Output the (X, Y) coordinate of the center of the cell containing the given text.  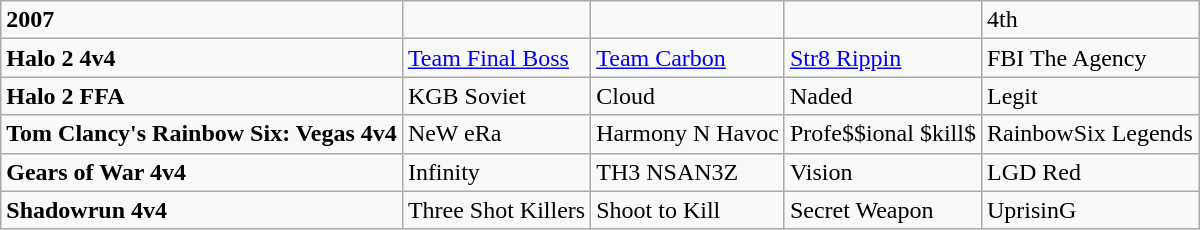
Tom Clancy's Rainbow Six: Vegas 4v4 (202, 134)
Three Shot Killers (496, 210)
Harmony N Havoc (688, 134)
4th (1090, 20)
Naded (882, 96)
Shoot to Kill (688, 210)
Legit (1090, 96)
Cloud (688, 96)
Halo 2 FFA (202, 96)
KGB Soviet (496, 96)
Infinity (496, 172)
Str8 Rippin (882, 58)
Halo 2 4v4 (202, 58)
2007 (202, 20)
UprisinG (1090, 210)
Team Carbon (688, 58)
RainbowSix Legends (1090, 134)
Shadowrun 4v4 (202, 210)
Team Final Boss (496, 58)
Secret Weapon (882, 210)
LGD Red (1090, 172)
Gears of War 4v4 (202, 172)
TH3 NSAN3Z (688, 172)
NeW eRa (496, 134)
Vision (882, 172)
Profe$$ional $kill$ (882, 134)
FBI The Agency (1090, 58)
